Provide the [x, y] coordinate of the cell's center where the given text is located.  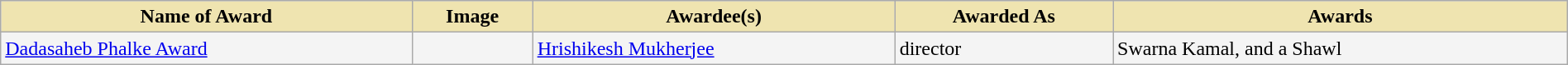
Awarded As [1004, 17]
Dadasaheb Phalke Award [207, 48]
Name of Award [207, 17]
Awardee(s) [714, 17]
director [1004, 48]
Swarna Kamal, and a Shawl [1341, 48]
Awards [1341, 17]
Image [472, 17]
Hrishikesh Mukherjee [714, 48]
